Identify which cell holds the provided text, then report its (X, Y) central coordinate. 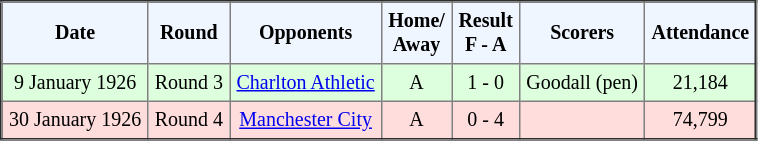
1 - 0 (486, 83)
Goodall (pen) (582, 83)
21,184 (701, 83)
Scorers (582, 33)
Opponents (306, 33)
0 - 4 (486, 120)
Round 3 (189, 83)
Attendance (701, 33)
ResultF - A (486, 33)
74,799 (701, 120)
Charlton Athletic (306, 83)
Round 4 (189, 120)
Home/Away (416, 33)
Manchester City (306, 120)
Date (75, 33)
9 January 1926 (75, 83)
30 January 1926 (75, 120)
Round (189, 33)
